Capture the cell that displays the provided text and extract its [x, y] central coordinate. 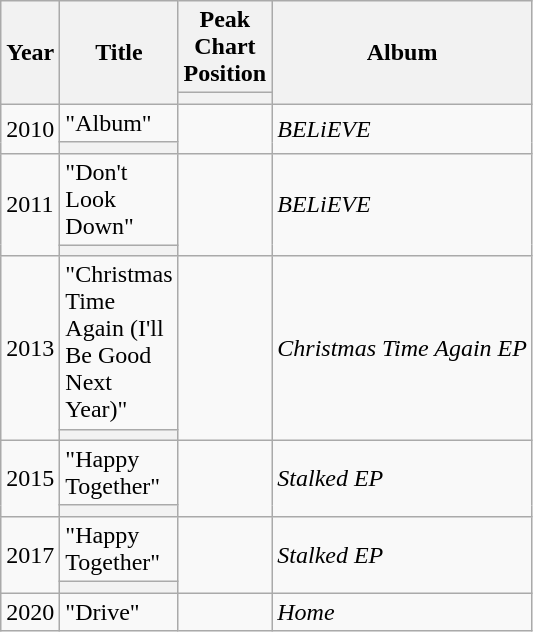
"Christmas Time Again (I'll Be Good Next Year)" [119, 342]
Christmas Time Again EP [402, 348]
2020 [30, 611]
2017 [30, 554]
2015 [30, 478]
"Drive" [119, 611]
2011 [30, 204]
Home [402, 611]
"Don't Look Down" [119, 199]
2010 [30, 128]
Year [30, 52]
Album [402, 52]
"Album" [119, 123]
Title [119, 52]
2013 [30, 348]
Peak Chart Position [225, 47]
